Search for the cell housing the specified text and yield its [x, y] center coordinate. 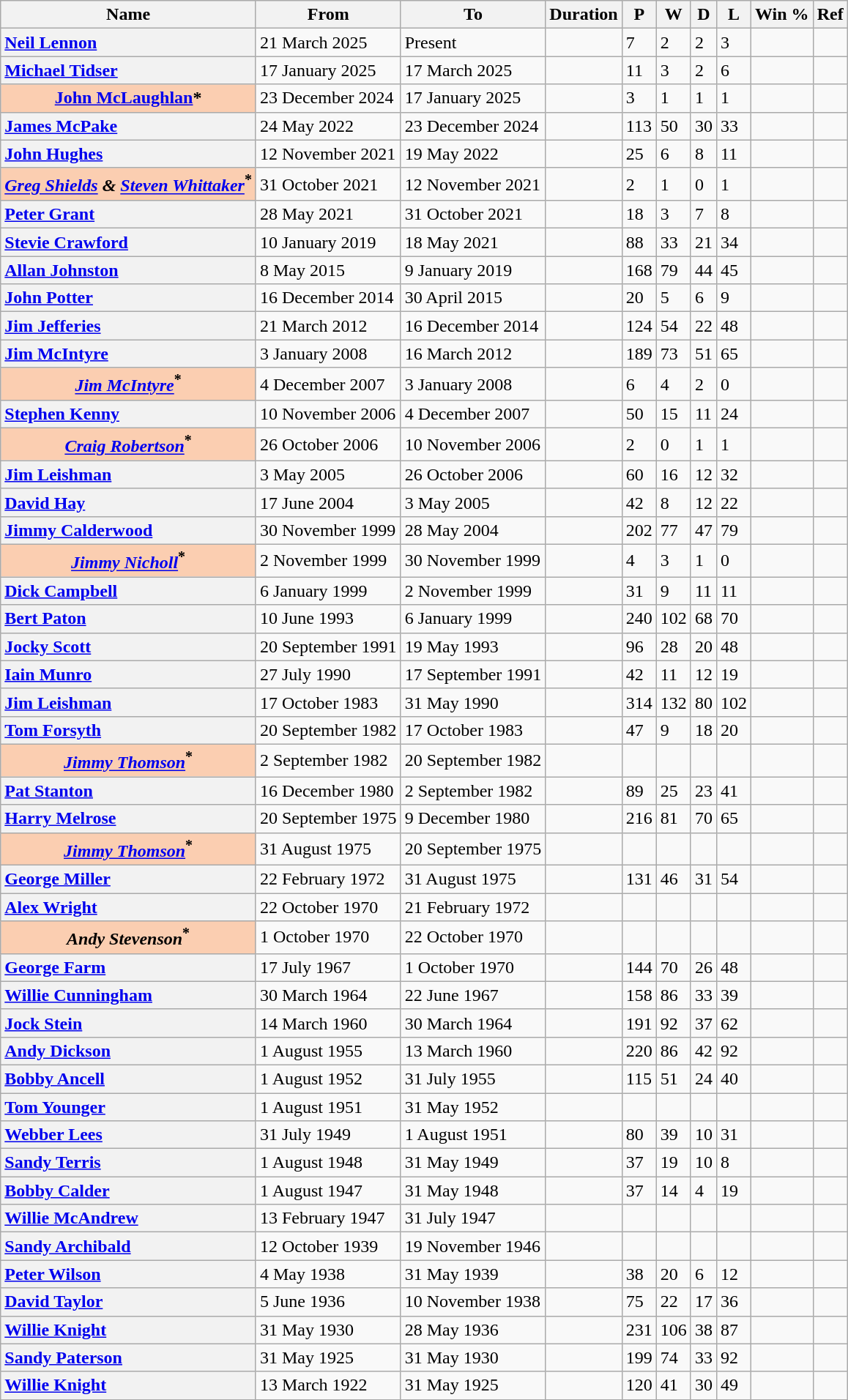
17 September 1991 [473, 674]
19 November 1946 [473, 1246]
31 May 1952 [473, 1107]
16 March 2012 [473, 354]
John Hughes [129, 154]
Tom Forsyth [129, 730]
113 [639, 126]
15 [674, 414]
28 May 2004 [473, 530]
74 [674, 1358]
D [703, 15]
Willie Cunningham [129, 995]
22 February 1972 [328, 879]
115 [639, 1079]
George Miller [129, 879]
202 [639, 530]
32 [734, 474]
18 May 2021 [473, 242]
314 [639, 702]
30 April 2015 [473, 298]
Duration [584, 15]
Neil Lennon [129, 42]
31 May 1990 [473, 702]
21 [703, 242]
24 May 2022 [328, 126]
Andy Stevenson* [129, 937]
73 [674, 354]
16 December 1980 [328, 791]
Tom Younger [129, 1107]
1 August 1955 [328, 1051]
17 March 2025 [473, 70]
Dick Campbell [129, 591]
132 [674, 702]
34 [734, 242]
Jocky Scott [129, 647]
Jim McIntyre [129, 354]
8 May 2015 [328, 270]
12 October 1939 [328, 1246]
31 July 1947 [473, 1218]
Jimmy Nicholl* [129, 561]
216 [639, 819]
5 June 1936 [328, 1302]
Sandy Paterson [129, 1358]
13 March 1960 [473, 1051]
Bobby Ancell [129, 1079]
19 May 1993 [473, 647]
124 [639, 326]
4 May 1938 [328, 1274]
P [639, 15]
77 [674, 530]
Willie McAndrew [129, 1218]
Bobby Calder [129, 1191]
21 March 2012 [328, 326]
31 May 1949 [473, 1163]
Andy Dickson [129, 1051]
Peter Grant [129, 215]
199 [639, 1358]
Allan Johnston [129, 270]
120 [639, 1385]
231 [639, 1330]
27 July 1990 [328, 674]
96 [639, 647]
22 June 1967 [473, 995]
14 [674, 1191]
Jim Jefferies [129, 326]
16 [674, 474]
45 [734, 270]
28 May 2021 [328, 215]
10 January 2019 [328, 242]
1 August 1952 [328, 1079]
9 January 2019 [473, 270]
20 September 1991 [328, 647]
Stephen Kenny [129, 414]
21 February 1972 [473, 907]
31 May 1939 [473, 1274]
17 [703, 1302]
John Potter [129, 298]
Sandy Archibald [129, 1246]
Stevie Crawford [129, 242]
13 March 1922 [328, 1385]
Webber Lees [129, 1135]
75 [639, 1302]
26 [703, 967]
David Hay [129, 502]
13 February 1947 [328, 1218]
James McPake [129, 126]
168 [639, 270]
17 June 2004 [328, 502]
From [328, 15]
31 May 1948 [473, 1191]
Win % [782, 15]
240 [639, 619]
68 [703, 619]
Bert Paton [129, 619]
Craig Robertson* [129, 445]
158 [639, 995]
Present [473, 42]
Jimmy Calderwood [129, 530]
David Taylor [129, 1302]
23 [703, 791]
9 December 1980 [473, 819]
60 [639, 474]
Jock Stein [129, 1023]
Ref [830, 15]
81 [674, 819]
Alex Wright [129, 907]
36 [734, 1302]
131 [639, 879]
Harry Melrose [129, 819]
Pat Stanton [129, 791]
106 [674, 1330]
87 [734, 1330]
L [734, 15]
220 [639, 1051]
17 July 1967 [328, 967]
John McLaughlan* [129, 98]
191 [639, 1023]
To [473, 15]
46 [674, 879]
14 March 1960 [328, 1023]
19 May 2022 [473, 154]
10 November 1938 [473, 1302]
189 [639, 354]
Sandy Terris [129, 1163]
Greg Shields & Steven Whittaker* [129, 185]
31 July 1949 [328, 1135]
28 May 1936 [473, 1330]
31 July 1955 [473, 1079]
62 [734, 1023]
40 [734, 1079]
5 [674, 298]
28 [674, 647]
Name [129, 15]
Peter Wilson [129, 1274]
21 March 2025 [328, 42]
W [674, 15]
Iain Munro [129, 674]
88 [639, 242]
1 August 1948 [328, 1163]
89 [639, 791]
Michael Tidser [129, 70]
George Farm [129, 967]
1 August 1947 [328, 1191]
49 [734, 1385]
10 June 1993 [328, 619]
44 [703, 270]
Jim McIntyre* [129, 384]
144 [639, 967]
